Return the [x, y] coordinate for the center point of the cell that contains the specified text.  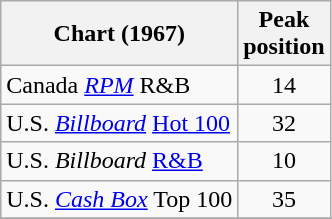
U.S. Billboard R&B [120, 161]
Canada RPM R&B [120, 85]
U.S. Billboard Hot 100 [120, 123]
U.S. Cash Box Top 100 [120, 199]
14 [284, 85]
Peakposition [284, 34]
35 [284, 199]
10 [284, 161]
Chart (1967) [120, 34]
32 [284, 123]
